Capture the cell that displays the provided text and extract its (x, y) central coordinate. 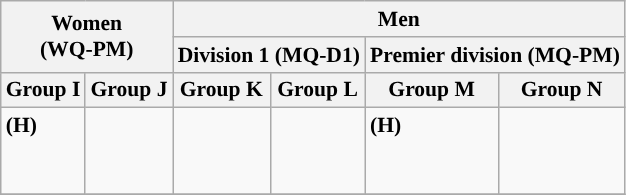
Premier division (MQ-PM) (495, 55)
Group J (128, 90)
Group N (562, 90)
Group I (44, 90)
Group M (432, 90)
Group L (318, 90)
Women(WQ-PM) (87, 36)
Men (399, 19)
Group K (222, 90)
Division 1 (MQ-D1) (269, 55)
